For the text-containing cell, return its midpoint in [x, y] coordinate format. 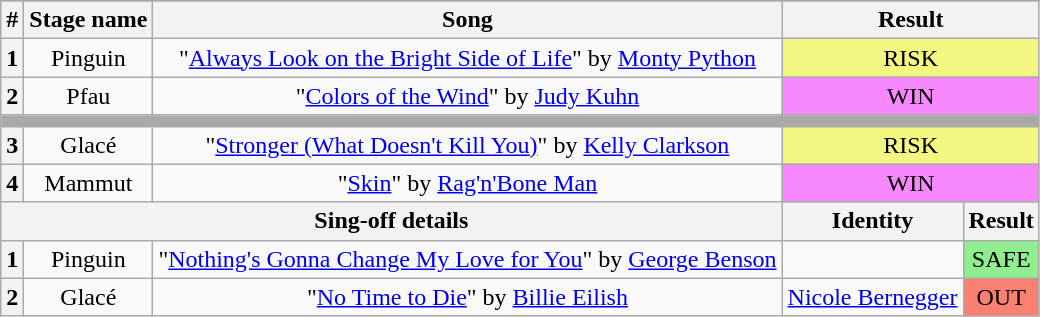
SAFE [1001, 259]
Song [468, 20]
"Nothing's Gonna Change My Love for You" by George Benson [468, 259]
Stage name [88, 20]
OUT [1001, 297]
3 [12, 145]
"Colors of the Wind" by Judy Kuhn [468, 96]
Pfau [88, 96]
"Skin" by Rag'n'Bone Man [468, 183]
4 [12, 183]
Sing-off details [392, 221]
Mammut [88, 183]
Nicole Bernegger [872, 297]
"Always Look on the Bright Side of Life" by Monty Python [468, 58]
"Stronger (What Doesn't Kill You)" by Kelly Clarkson [468, 145]
Identity [872, 221]
# [12, 20]
"No Time to Die" by Billie Eilish [468, 297]
